Extract the [X, Y] coordinate from the center of the cell holding the provided text.  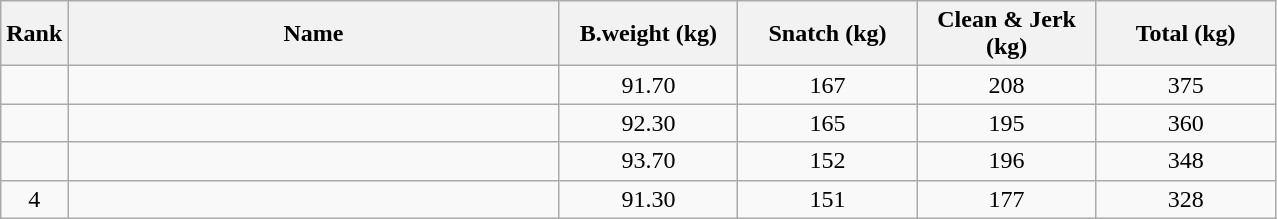
93.70 [648, 161]
360 [1186, 123]
167 [828, 85]
B.weight (kg) [648, 34]
91.30 [648, 199]
Clean & Jerk (kg) [1006, 34]
196 [1006, 161]
91.70 [648, 85]
4 [34, 199]
195 [1006, 123]
177 [1006, 199]
348 [1186, 161]
375 [1186, 85]
Total (kg) [1186, 34]
Rank [34, 34]
Name [314, 34]
Snatch (kg) [828, 34]
208 [1006, 85]
328 [1186, 199]
152 [828, 161]
92.30 [648, 123]
165 [828, 123]
151 [828, 199]
